Extract the (x, y) coordinate from the center of the cell holding the provided text.  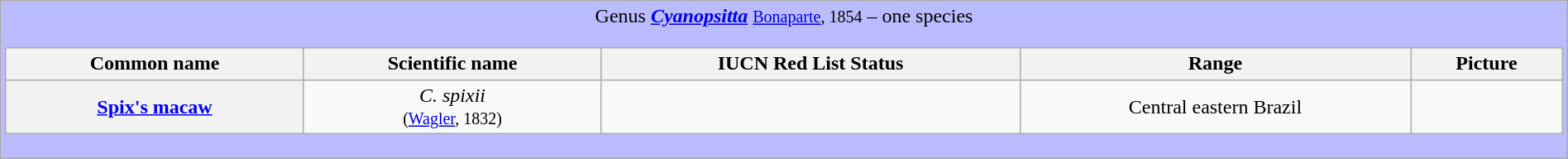
C. spixii (Wagler, 1832) (452, 106)
Picture (1487, 64)
Common name (155, 64)
Scientific name (452, 64)
IUCN Red List Status (810, 64)
Spix's macaw (155, 106)
Range (1216, 64)
Central eastern Brazil (1216, 106)
